Extract the (X, Y) coordinate from the center of the cell holding the provided text.  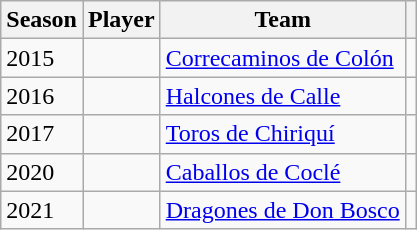
Team (282, 20)
2017 (42, 134)
Dragones de Don Bosco (282, 210)
2021 (42, 210)
Correcaminos de Colón (282, 58)
2020 (42, 172)
Season (42, 20)
2015 (42, 58)
Caballos de Coclé (282, 172)
Halcones de Calle (282, 96)
Player (121, 20)
2016 (42, 96)
Toros de Chiriquí (282, 134)
